Identify which cell holds the provided text, then report its (x, y) central coordinate. 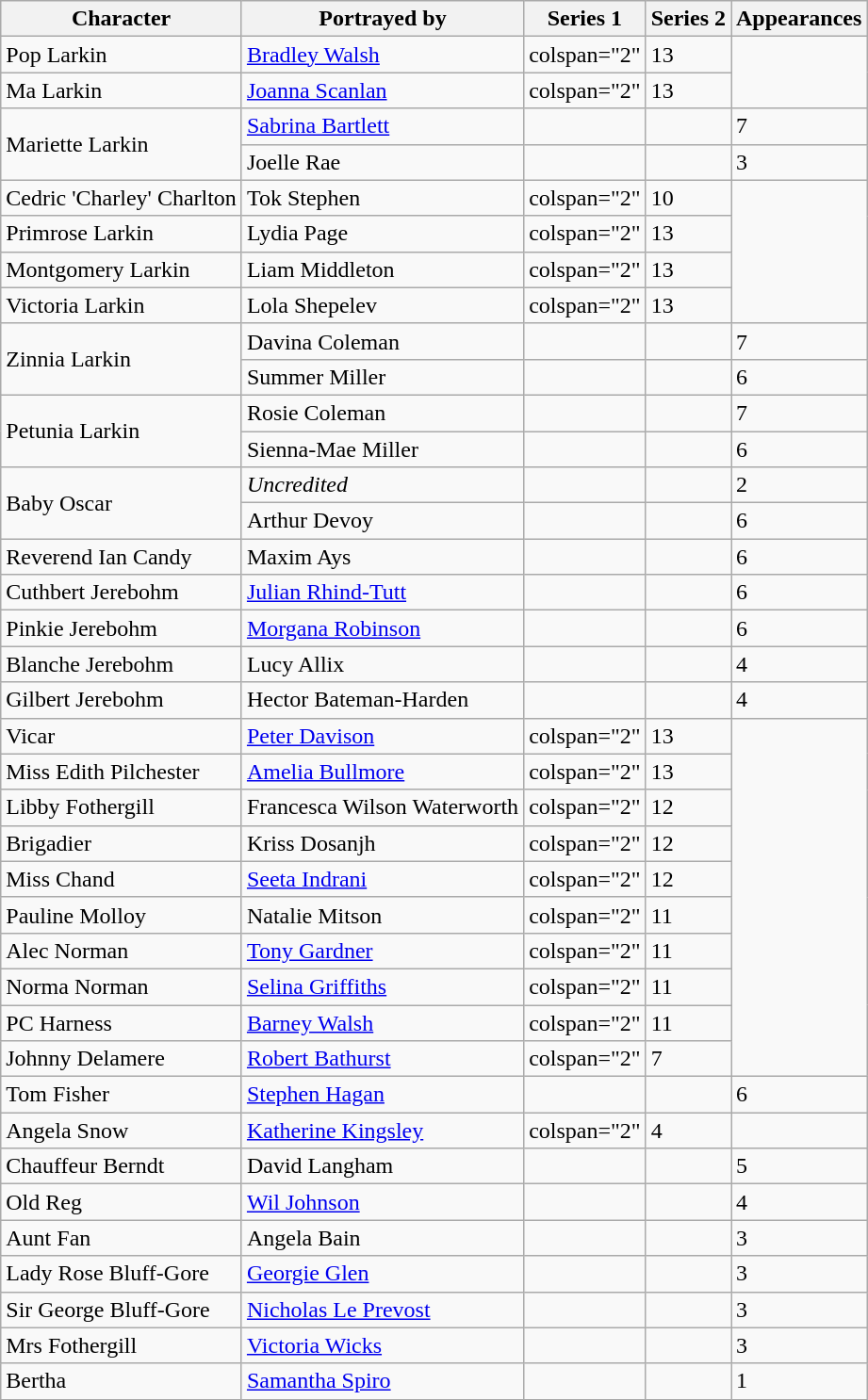
Samantha Spiro (383, 1381)
Johnny Delamere (122, 1059)
Mrs Fothergill (122, 1345)
Tok Stephen (383, 198)
Brigadier (122, 843)
5 (799, 1166)
Kriss Dosanjh (383, 843)
Robert Bathurst (383, 1059)
Montgomery Larkin (122, 269)
Pinkie Jerebohm (122, 628)
Series 2 (688, 19)
PC Harness (122, 1022)
Lucy Allix (383, 664)
David Langham (383, 1166)
Natalie Mitson (383, 915)
Bertha (122, 1381)
Julian Rhind-Tutt (383, 593)
2 (799, 485)
Arthur Devoy (383, 521)
Peter Davison (383, 736)
Baby Oscar (122, 503)
Cuthbert Jerebohm (122, 593)
Liam Middleton (383, 269)
Series 1 (585, 19)
Pauline Molloy (122, 915)
Selina Griffiths (383, 986)
Miss Edith Pilchester (122, 772)
Morgana Robinson (383, 628)
Georgie Glen (383, 1274)
Aunt Fan (122, 1238)
Libby Fothergill (122, 807)
Norma Norman (122, 986)
Angela Snow (122, 1131)
Bradley Walsh (383, 55)
Lola Shepelev (383, 305)
Lady Rose Bluff-Gore (122, 1274)
Chauffeur Berndt (122, 1166)
Tony Gardner (383, 951)
Angela Bain (383, 1238)
Amelia Bullmore (383, 772)
Sabrina Bartlett (383, 126)
Summer Miller (383, 377)
Lydia Page (383, 234)
Old Reg (122, 1202)
Ma Larkin (122, 90)
Reverend Ian Candy (122, 557)
Petunia Larkin (122, 431)
Zinnia Larkin (122, 359)
Sienna-Mae Miller (383, 449)
Joanna Scanlan (383, 90)
Nicholas Le Prevost (383, 1310)
Seeta Indrani (383, 879)
Francesca Wilson Waterworth (383, 807)
Gilbert Jerebohm (122, 700)
Maxim Ays (383, 557)
Alec Norman (122, 951)
Barney Walsh (383, 1022)
Miss Chand (122, 879)
Hector Bateman-Harden (383, 700)
Tom Fisher (122, 1095)
Rosie Coleman (383, 413)
Davina Coleman (383, 341)
Wil Johnson (383, 1202)
Character (122, 19)
Appearances (799, 19)
Stephen Hagan (383, 1095)
Uncredited (383, 485)
Joelle Rae (383, 162)
Cedric 'Charley' Charlton (122, 198)
Primrose Larkin (122, 234)
Vicar (122, 736)
Portrayed by (383, 19)
Sir George Bluff-Gore (122, 1310)
Blanche Jerebohm (122, 664)
Victoria Larkin (122, 305)
1 (799, 1381)
10 (688, 198)
Mariette Larkin (122, 144)
Pop Larkin (122, 55)
Victoria Wicks (383, 1345)
Katherine Kingsley (383, 1131)
